Pinpoint the cell where the given text exists, returning its [x, y] midpoint coordinate. 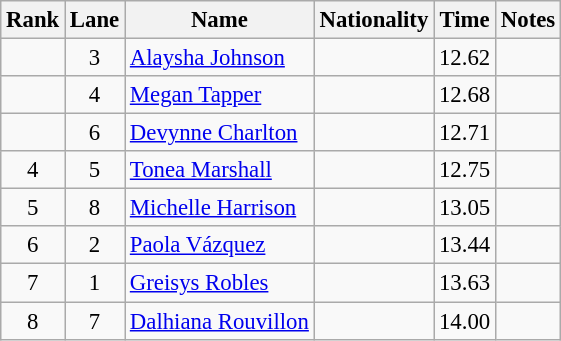
Notes [528, 20]
Lane [95, 20]
2 [95, 245]
12.62 [465, 58]
Alaysha Johnson [220, 58]
Time [465, 20]
1 [95, 283]
13.44 [465, 245]
Greisys Robles [220, 283]
Tonea Marshall [220, 170]
12.68 [465, 95]
13.05 [465, 208]
3 [95, 58]
Michelle Harrison [220, 208]
12.75 [465, 170]
13.63 [465, 283]
Name [220, 20]
14.00 [465, 321]
Paola Vázquez [220, 245]
12.71 [465, 133]
Nationality [374, 20]
Dalhiana Rouvillon [220, 321]
Rank [33, 20]
Devynne Charlton [220, 133]
Megan Tapper [220, 95]
